Scan for the cell matching the given text and deliver its (X, Y) coordinate at center. 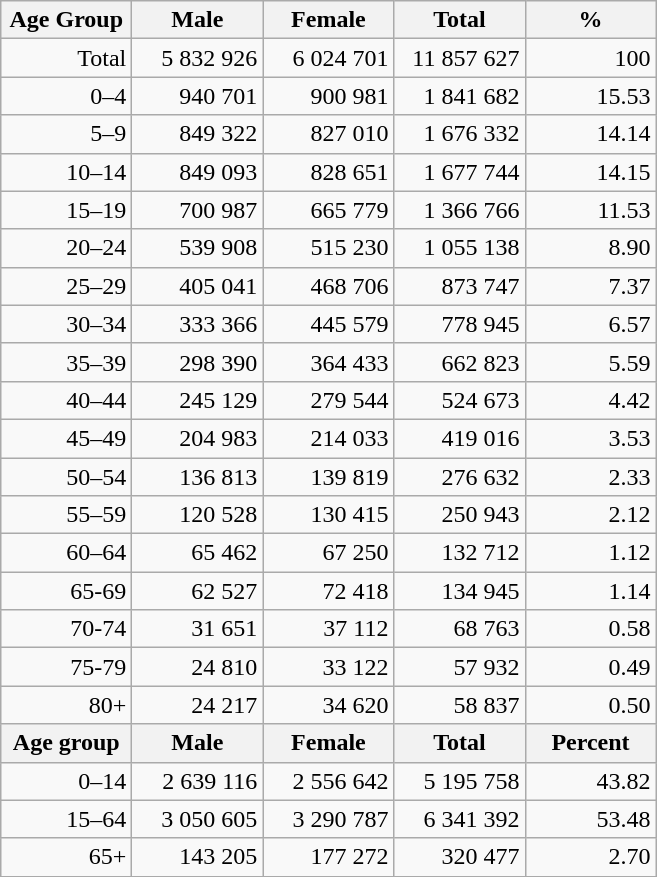
31 651 (198, 629)
14.15 (590, 172)
940 701 (198, 96)
1 055 138 (460, 248)
298 390 (198, 362)
1 841 682 (460, 96)
8.90 (590, 248)
65+ (66, 857)
10–14 (66, 172)
7.37 (590, 286)
65 462 (198, 553)
524 673 (460, 400)
15–19 (66, 210)
0–4 (66, 96)
35–39 (66, 362)
25–29 (66, 286)
11.53 (590, 210)
214 033 (328, 438)
40–44 (66, 400)
5.59 (590, 362)
2.33 (590, 477)
0.49 (590, 667)
1 366 766 (460, 210)
45–49 (66, 438)
58 837 (460, 705)
43.82 (590, 781)
3 050 605 (198, 819)
662 823 (460, 362)
15.53 (590, 96)
37 112 (328, 629)
0.58 (590, 629)
900 981 (328, 96)
24 217 (198, 705)
67 250 (328, 553)
873 747 (460, 286)
15–64 (66, 819)
68 763 (460, 629)
2.12 (590, 515)
75-79 (66, 667)
3.53 (590, 438)
849 093 (198, 172)
2 639 116 (198, 781)
700 987 (198, 210)
177 272 (328, 857)
250 943 (460, 515)
% (590, 20)
2 556 642 (328, 781)
279 544 (328, 400)
2.70 (590, 857)
5 195 758 (460, 781)
Percent (590, 743)
70-74 (66, 629)
24 810 (198, 667)
276 632 (460, 477)
143 205 (198, 857)
1.14 (590, 591)
136 813 (198, 477)
468 706 (328, 286)
53.48 (590, 819)
445 579 (328, 324)
1 676 332 (460, 134)
132 712 (460, 553)
62 527 (198, 591)
320 477 (460, 857)
Age group (66, 743)
828 651 (328, 172)
57 932 (460, 667)
364 433 (328, 362)
72 418 (328, 591)
134 945 (460, 591)
120 528 (198, 515)
778 945 (460, 324)
33 122 (328, 667)
6.57 (590, 324)
3 290 787 (328, 819)
50–54 (66, 477)
405 041 (198, 286)
0.50 (590, 705)
6 341 392 (460, 819)
333 366 (198, 324)
1.12 (590, 553)
6 024 701 (328, 58)
80+ (66, 705)
5 832 926 (198, 58)
827 010 (328, 134)
11 857 627 (460, 58)
55–59 (66, 515)
30–34 (66, 324)
665 779 (328, 210)
Age Group (66, 20)
14.14 (590, 134)
204 983 (198, 438)
245 129 (198, 400)
539 908 (198, 248)
20–24 (66, 248)
34 620 (328, 705)
515 230 (328, 248)
0–14 (66, 781)
139 819 (328, 477)
130 415 (328, 515)
1 677 744 (460, 172)
849 322 (198, 134)
100 (590, 58)
419 016 (460, 438)
5–9 (66, 134)
60–64 (66, 553)
4.42 (590, 400)
65-69 (66, 591)
